Search for the cell housing the specified text and yield its [x, y] center coordinate. 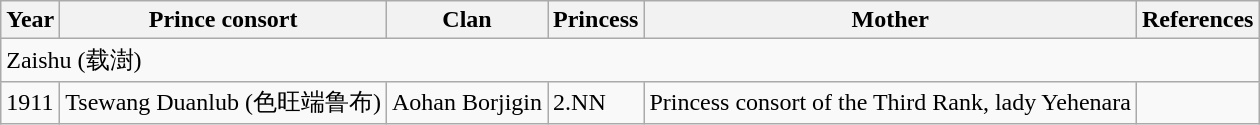
1911 [30, 102]
Princess [596, 20]
2.NN [596, 102]
Aohan Borjigin [466, 102]
Tsewang Duanlub (色旺端鲁布) [224, 102]
Year [30, 20]
Zaishu (载澍) [630, 60]
Princess consort of the Third Rank, lady Yehenara [890, 102]
Mother [890, 20]
Prince consort [224, 20]
Clan [466, 20]
References [1198, 20]
